Determine the [x, y] coordinate at the center of the cell enclosing the given text.  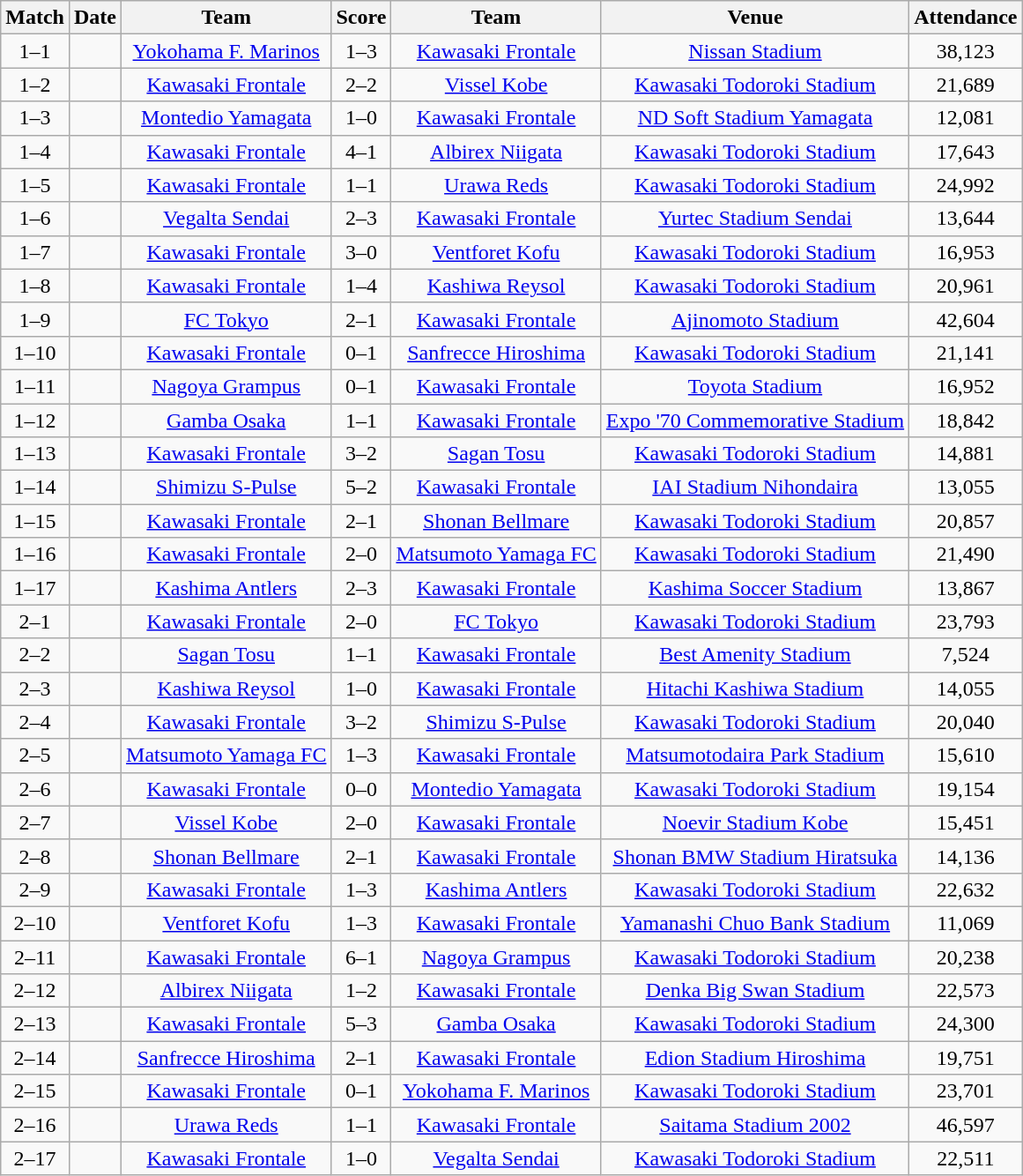
Yamanashi Chuo Bank Stadium [754, 923]
38,123 [966, 51]
22,511 [966, 1158]
Hitachi Kashiwa Stadium [754, 688]
16,953 [966, 252]
1–17 [35, 588]
2–7 [35, 822]
19,154 [966, 789]
13,644 [966, 219]
23,701 [966, 1091]
Expo '70 Commemorative Stadium [754, 421]
2–11 [35, 956]
1–7 [35, 252]
Attendance [966, 18]
2–14 [35, 1058]
1–10 [35, 353]
Venue [754, 18]
1–8 [35, 286]
1–16 [35, 555]
14,881 [966, 454]
2–15 [35, 1091]
14,136 [966, 856]
21,490 [966, 555]
Nissan Stadium [754, 51]
Denka Big Swan Stadium [754, 991]
2–9 [35, 889]
ND Soft Stadium Yamagata [754, 118]
24,300 [966, 1024]
18,842 [966, 421]
17,643 [966, 152]
7,524 [966, 655]
2–4 [35, 722]
20,961 [966, 286]
22,573 [966, 991]
1–6 [35, 219]
22,632 [966, 889]
Matsumotodaira Park Stadium [754, 755]
20,857 [966, 521]
15,451 [966, 822]
2–12 [35, 991]
20,040 [966, 722]
Shonan BMW Stadium Hiratsuka [754, 856]
1–11 [35, 386]
6–1 [361, 956]
2–16 [35, 1125]
Yurtec Stadium Sendai [754, 219]
14,055 [966, 688]
Ajinomoto Stadium [754, 319]
Match [35, 18]
Score [361, 18]
1–12 [35, 421]
4–1 [361, 152]
1–13 [35, 454]
0–0 [361, 789]
5–2 [361, 488]
2–13 [35, 1024]
42,604 [966, 319]
2–6 [35, 789]
2–17 [35, 1158]
5–3 [361, 1024]
2–5 [35, 755]
23,793 [966, 621]
1–15 [35, 521]
21,689 [966, 85]
Kashima Soccer Stadium [754, 588]
12,081 [966, 118]
21,141 [966, 353]
24,992 [966, 185]
20,238 [966, 956]
1–14 [35, 488]
3–0 [361, 252]
Saitama Stadium 2002 [754, 1125]
1–5 [35, 185]
Noevir Stadium Kobe [754, 822]
13,055 [966, 488]
2–8 [35, 856]
Date [95, 18]
Edion Stadium Hiroshima [754, 1058]
2–10 [35, 923]
13,867 [966, 588]
19,751 [966, 1058]
1–9 [35, 319]
11,069 [966, 923]
16,952 [966, 386]
15,610 [966, 755]
IAI Stadium Nihondaira [754, 488]
Toyota Stadium [754, 386]
46,597 [966, 1125]
Best Amenity Stadium [754, 655]
